Extract the (X, Y) coordinate from the center of the cell holding the provided text.  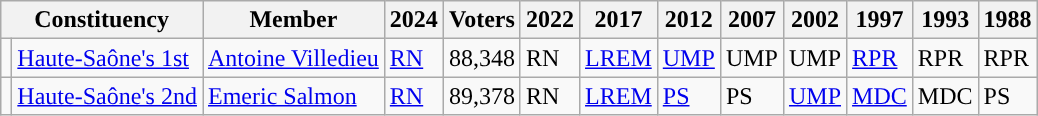
Haute-Saône's 2nd (108, 96)
2022 (550, 20)
Emeric Salmon (293, 96)
2024 (414, 20)
1993 (945, 20)
2007 (752, 20)
1997 (880, 20)
2002 (814, 20)
1988 (1008, 20)
2012 (688, 20)
2017 (619, 20)
Constituency (102, 20)
Haute-Saône's 1st (108, 58)
89,378 (482, 96)
Voters (482, 20)
Member (293, 20)
Antoine Villedieu (293, 58)
88,348 (482, 58)
